Capture the cell that displays the provided text and extract its [X, Y] central coordinate. 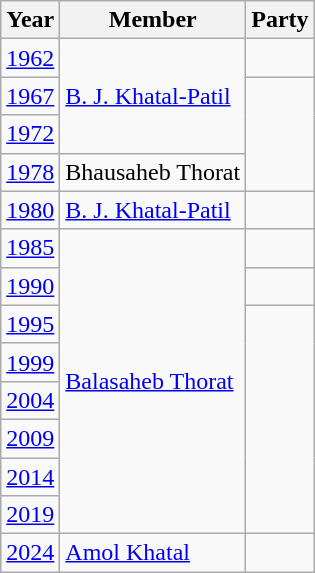
2024 [30, 553]
1967 [30, 96]
2014 [30, 477]
1962 [30, 58]
2004 [30, 400]
1985 [30, 248]
1972 [30, 134]
Year [30, 20]
2009 [30, 438]
1995 [30, 324]
Balasaheb Thorat [153, 381]
Bhausaheb Thorat [153, 172]
1990 [30, 286]
Amol Khatal [153, 553]
Party [280, 20]
Member [153, 20]
1999 [30, 362]
2019 [30, 515]
1978 [30, 172]
1980 [30, 210]
